Scan for the cell matching the given text and deliver its [x, y] coordinate at center. 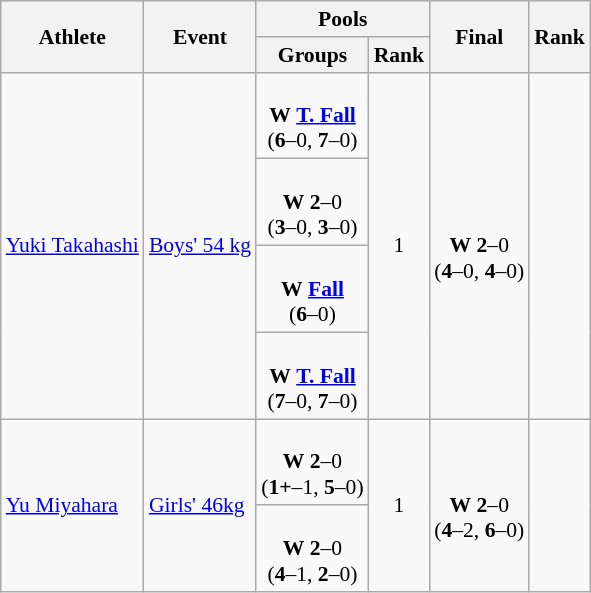
Final [479, 36]
W Fall(6–0) [312, 290]
Yu Miyahara [72, 506]
W T. Fall(6–0, 7–0) [312, 116]
Yuki Takahashi [72, 245]
Pools [342, 19]
Event [200, 36]
Girls' 46kg [200, 506]
W 2–0(4–1, 2–0) [312, 550]
W 2–0(4–0, 4–0) [479, 245]
Athlete [72, 36]
W T. Fall(7–0, 7–0) [312, 376]
W 2–0(3–0, 3–0) [312, 202]
W 2–0(4–2, 6–0) [479, 506]
Groups [312, 55]
Boys' 54 kg [200, 245]
W 2–0(1+–1, 5–0) [312, 462]
